Determine the [x, y] coordinate at the center of the cell enclosing the given text.  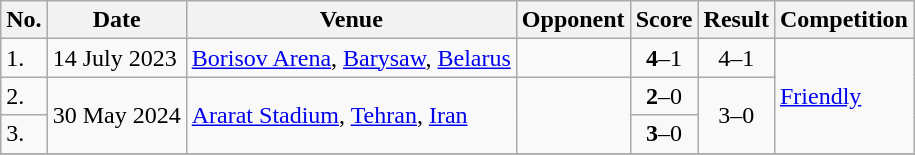
Score [664, 20]
2–0 [664, 96]
Venue [351, 20]
2. [24, 96]
No. [24, 20]
14 July 2023 [116, 58]
Date [116, 20]
Ararat Stadium, Tehran, Iran [351, 115]
Opponent [573, 20]
1. [24, 58]
3. [24, 134]
Result [736, 20]
Friendly [844, 96]
30 May 2024 [116, 115]
Competition [844, 20]
Borisov Arena, Barysaw, Belarus [351, 58]
